Extract the (X, Y) coordinate from the center of the cell holding the provided text.  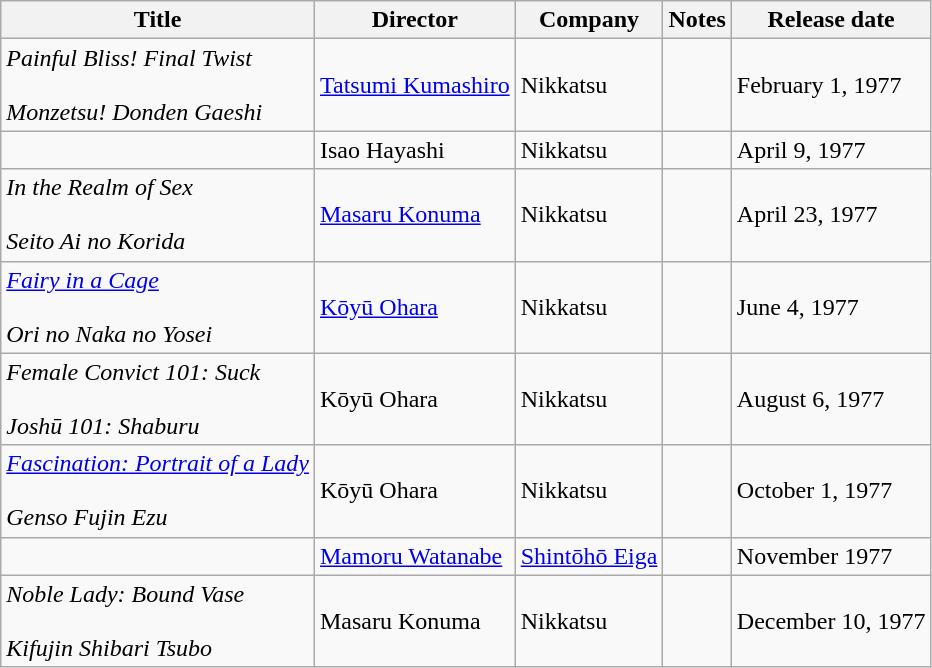
Female Convict 101: SuckJoshū 101: Shaburu (158, 399)
November 1977 (831, 556)
Mamoru Watanabe (414, 556)
June 4, 1977 (831, 307)
Fairy in a CageOri no Naka no Yosei (158, 307)
October 1, 1977 (831, 491)
Company (589, 20)
Director (414, 20)
Notes (697, 20)
Shintōhō Eiga (589, 556)
April 9, 1977 (831, 150)
Title (158, 20)
In the Realm of SexSeito Ai no Korida (158, 215)
Tatsumi Kumashiro (414, 85)
April 23, 1977 (831, 215)
Painful Bliss! Final TwistMonzetsu! Donden Gaeshi (158, 85)
December 10, 1977 (831, 621)
Isao Hayashi (414, 150)
Release date (831, 20)
Noble Lady: Bound VaseKifujin Shibari Tsubo (158, 621)
Fascination: Portrait of a LadyGenso Fujin Ezu (158, 491)
February 1, 1977 (831, 85)
August 6, 1977 (831, 399)
